Output the [X, Y] coordinate of the center of the cell containing the given text.  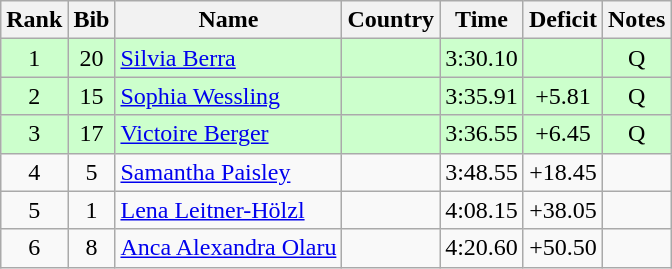
Notes [636, 20]
Rank [34, 20]
+6.45 [562, 134]
Lena Leitner-Hölzl [228, 210]
Time [482, 20]
8 [92, 248]
4:20.60 [482, 248]
Victoire Berger [228, 134]
3:30.10 [482, 58]
Name [228, 20]
4 [34, 172]
Silvia Berra [228, 58]
6 [34, 248]
Bib [92, 20]
+38.05 [562, 210]
+50.50 [562, 248]
Sophia Wessling [228, 96]
Country [391, 20]
Deficit [562, 20]
17 [92, 134]
3:35.91 [482, 96]
+5.81 [562, 96]
3 [34, 134]
3:36.55 [482, 134]
2 [34, 96]
Samantha Paisley [228, 172]
Anca Alexandra Olaru [228, 248]
+18.45 [562, 172]
3:48.55 [482, 172]
4:08.15 [482, 210]
20 [92, 58]
15 [92, 96]
